Extract the (X, Y) coordinate from the center of the cell holding the provided text.  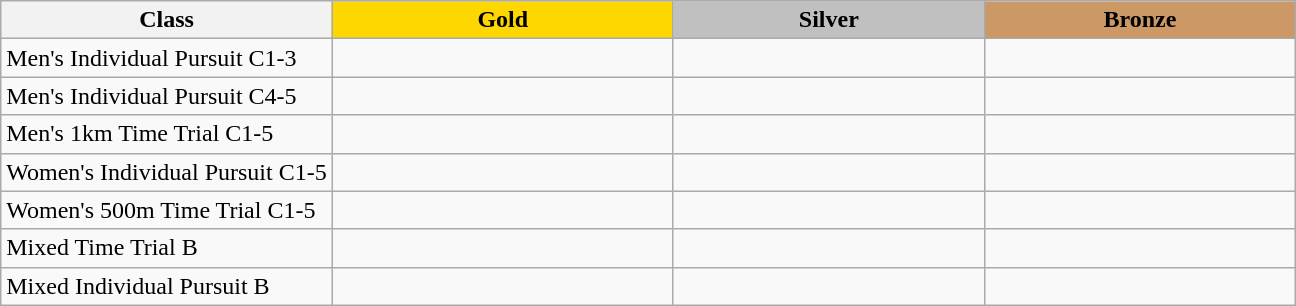
Gold (502, 20)
Bronze (1140, 20)
Silver (828, 20)
Class (166, 20)
Women's 500m Time Trial C1-5 (166, 210)
Men's Individual Pursuit C1-3 (166, 58)
Men's Individual Pursuit C4-5 (166, 96)
Men's 1km Time Trial C1-5 (166, 134)
Mixed Time Trial B (166, 248)
Mixed Individual Pursuit B (166, 286)
Women's Individual Pursuit C1-5 (166, 172)
